Return the [X, Y] coordinate for the center point of the cell that contains the specified text.  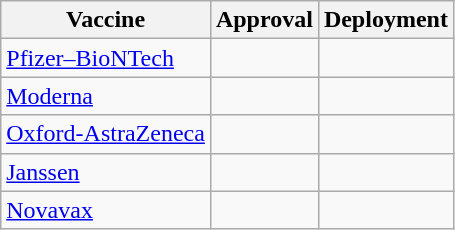
Approval [264, 20]
Novavax [106, 210]
Moderna [106, 96]
Vaccine [106, 20]
Deployment [386, 20]
Oxford-AstraZeneca [106, 134]
Pfizer–BioNTech [106, 58]
Janssen [106, 172]
